Scan for the cell matching the given text and deliver its [X, Y] coordinate at center. 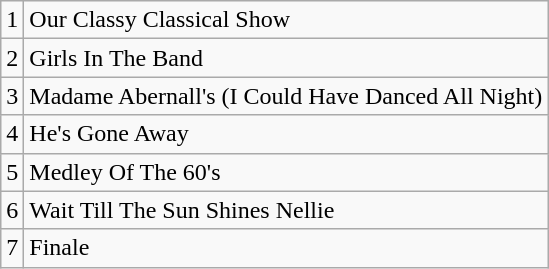
4 [12, 134]
He's Gone Away [286, 134]
Girls In The Band [286, 58]
7 [12, 248]
Madame Abernall's (I Could Have Danced All Night) [286, 96]
3 [12, 96]
Wait Till The Sun Shines Nellie [286, 210]
2 [12, 58]
1 [12, 20]
6 [12, 210]
5 [12, 172]
Finale [286, 248]
Medley Of The 60's [286, 172]
Our Classy Classical Show [286, 20]
